Search for the cell housing the specified text and yield its [X, Y] center coordinate. 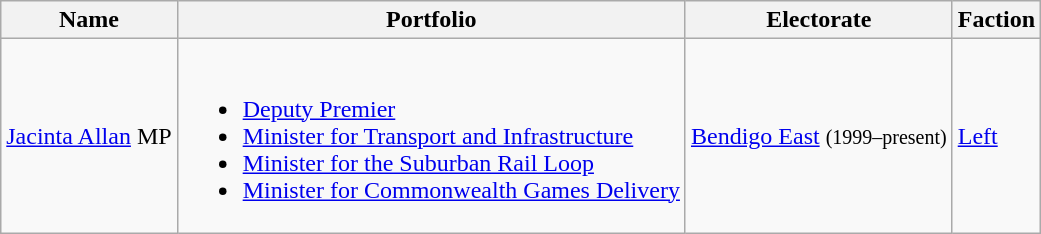
Bendigo East (1999–present) [818, 136]
Faction [996, 20]
Left [996, 136]
Jacinta Allan MP [89, 136]
Deputy PremierMinister for Transport and InfrastructureMinister for the Suburban Rail LoopMinister for Commonwealth Games Delivery [431, 136]
Name [89, 20]
Portfolio [431, 20]
Electorate [818, 20]
